Scan for the cell matching the given text and deliver its [x, y] coordinate at center. 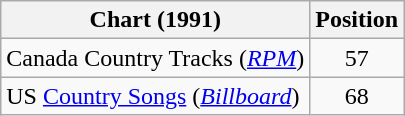
57 [357, 58]
Chart (1991) [156, 20]
Position [357, 20]
Canada Country Tracks (RPM) [156, 58]
68 [357, 96]
US Country Songs (Billboard) [156, 96]
